Return [X, Y] of the center of cell containing provided text 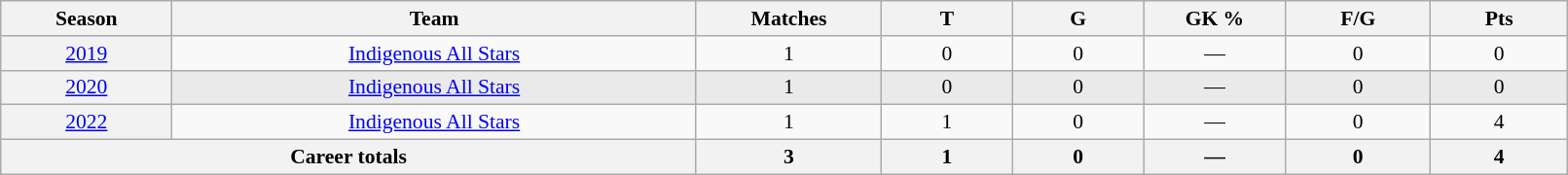
Matches [788, 18]
3 [788, 157]
Team [434, 18]
2019 [87, 53]
2020 [87, 87]
Pts [1499, 18]
G [1078, 18]
2022 [87, 122]
Career totals [348, 157]
GK % [1215, 18]
F/G [1358, 18]
T [948, 18]
Season [87, 18]
